Identify which cell holds the provided text, then report its (x, y) central coordinate. 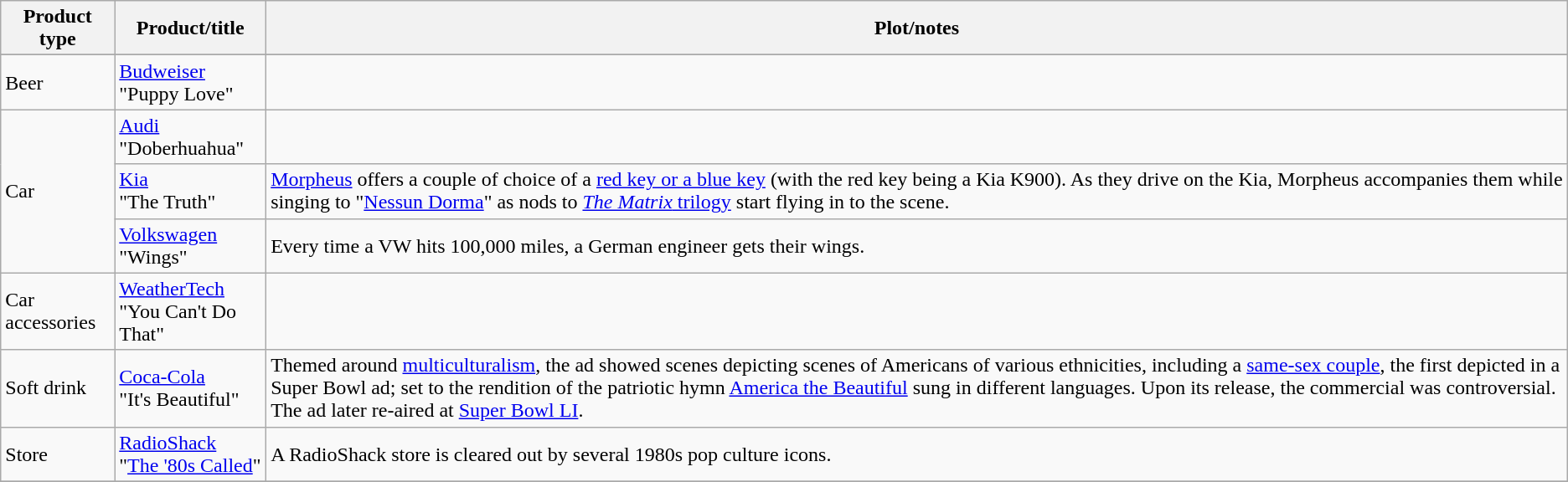
Soft drink (58, 388)
WeatherTech"You Can't Do That" (191, 311)
Car accessories (58, 311)
Every time a VW hits 100,000 miles, a German engineer gets their wings. (917, 246)
Kia"The Truth" (191, 191)
Plot/notes (917, 28)
Volkswagen"Wings" (191, 246)
Audi"Doberhuahua" (191, 137)
Budweiser"Puppy Love" (191, 82)
Beer (58, 82)
Product/title (191, 28)
A RadioShack store is cleared out by several 1980s pop culture icons. (917, 454)
Car (58, 191)
RadioShack"The '80s Called" (191, 454)
Coca-Cola"It's Beautiful" (191, 388)
Store (58, 454)
Product type (58, 28)
